From the cell containing the given text, extract its center point as (x, y) coordinate. 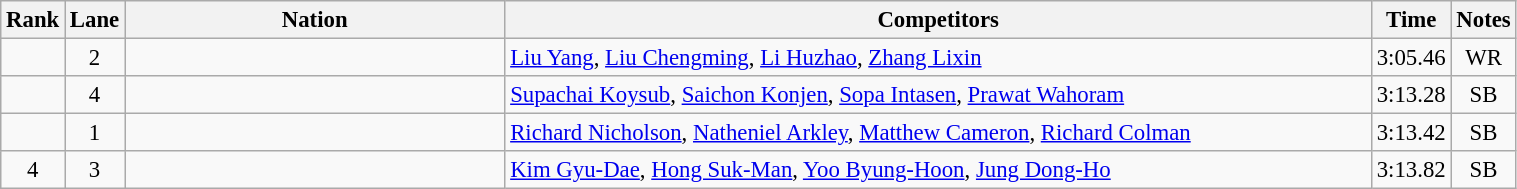
3:13.28 (1411, 95)
WR (1484, 58)
Kim Gyu-Dae, Hong Suk-Man, Yoo Byung-Hoon, Jung Dong-Ho (938, 170)
3:05.46 (1411, 58)
Nation (315, 20)
3:13.82 (1411, 170)
Lane (95, 20)
3 (95, 170)
Time (1411, 20)
Competitors (938, 20)
Rank (33, 20)
2 (95, 58)
Supachai Koysub, Saichon Konjen, Sopa Intasen, Prawat Wahoram (938, 95)
Notes (1484, 20)
Richard Nicholson, Natheniel Arkley, Matthew Cameron, Richard Colman (938, 133)
Liu Yang, Liu Chengming, Li Huzhao, Zhang Lixin (938, 58)
3:13.42 (1411, 133)
1 (95, 133)
